Capture the cell that displays the provided text and extract its [X, Y] central coordinate. 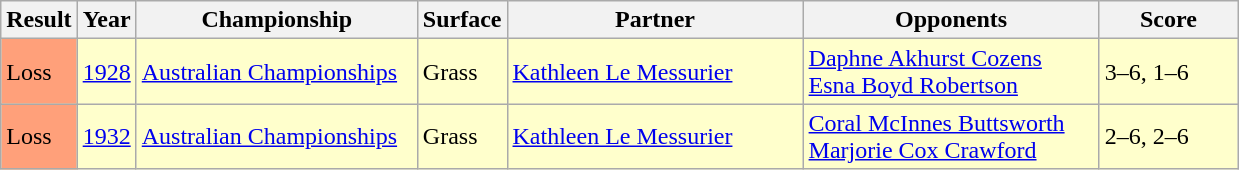
Result [39, 20]
Surface [462, 20]
Opponents [951, 20]
1932 [106, 136]
2–6, 2–6 [1168, 136]
Coral McInnes Buttsworth Marjorie Cox Crawford [951, 136]
1928 [106, 72]
Year [106, 20]
Score [1168, 20]
Partner [655, 20]
Daphne Akhurst Cozens Esna Boyd Robertson [951, 72]
Championship [276, 20]
3–6, 1–6 [1168, 72]
